Find where the given text appears and provide that cell's center as [x, y] coordinate. 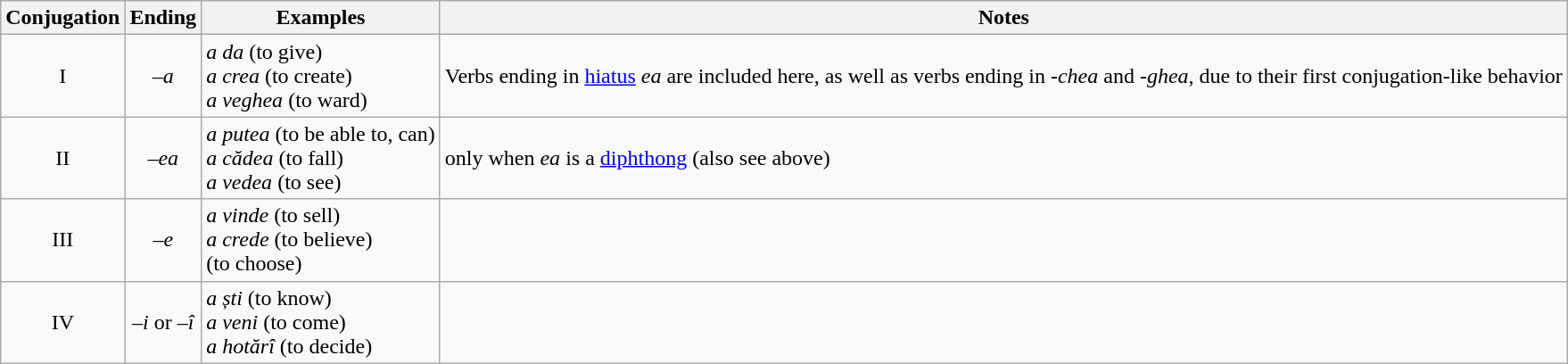
only when ea is a diphthong (also see above) [1003, 158]
Notes [1003, 18]
a vinde (to sell)a crede (to believe) (to choose) [321, 240]
Conjugation [62, 18]
a ști (to know)a veni (to come)a hotărî (to decide) [321, 322]
III [62, 240]
–e [163, 240]
Verbs ending in hiatus ea are included here, as well as verbs ending in -chea and -ghea, due to their first conjugation-like behavior [1003, 76]
a putea (to be able to, can)a cădea (to fall)a vedea (to see) [321, 158]
Examples [321, 18]
Ending [163, 18]
IV [62, 322]
II [62, 158]
I [62, 76]
–i or –î [163, 322]
–ea [163, 158]
a da (to give)a crea (to create)a veghea (to ward) [321, 76]
–a [163, 76]
